Provide the (x, y) coordinate of the cell's center where the given text is located.  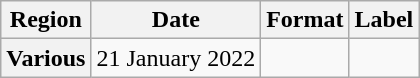
Format (305, 20)
Date (176, 20)
Region (46, 20)
21 January 2022 (176, 58)
Various (46, 58)
Label (384, 20)
